Search for the cell housing the specified text and yield its (x, y) center coordinate. 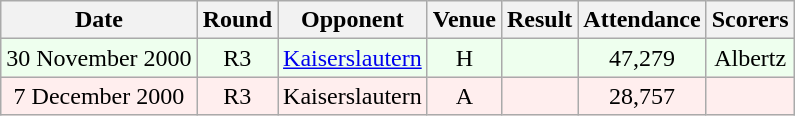
Scorers (750, 20)
30 November 2000 (99, 58)
Result (539, 20)
Albertz (750, 58)
H (464, 58)
Opponent (353, 20)
7 December 2000 (99, 96)
Attendance (642, 20)
Venue (464, 20)
28,757 (642, 96)
47,279 (642, 58)
Date (99, 20)
Round (237, 20)
A (464, 96)
